For the text-containing cell, return its midpoint in (x, y) coordinate format. 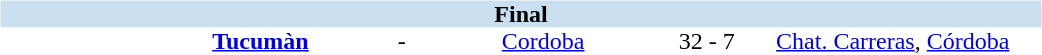
32 - 7 (707, 42)
Final (520, 14)
Chat. Carreras, Córdoba (893, 42)
- (402, 42)
Tucumàn (260, 42)
Cordoba (544, 42)
